Locate the cell with the specified text and output its [x, y] center coordinate. 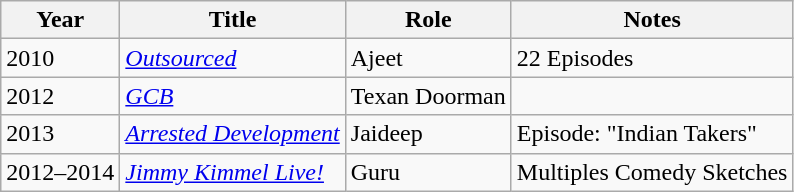
Multiples Comedy Sketches [652, 172]
2013 [60, 134]
Jimmy Kimmel Live! [232, 172]
2010 [60, 58]
Episode: "Indian Takers" [652, 134]
Guru [428, 172]
Title [232, 20]
Outsourced [232, 58]
Texan Doorman [428, 96]
Notes [652, 20]
22 Episodes [652, 58]
Year [60, 20]
Role [428, 20]
Ajeet [428, 58]
2012–2014 [60, 172]
GCB [232, 96]
Arrested Development [232, 134]
2012 [60, 96]
Jaideep [428, 134]
